From the cell containing the given text, extract its center point as [x, y] coordinate. 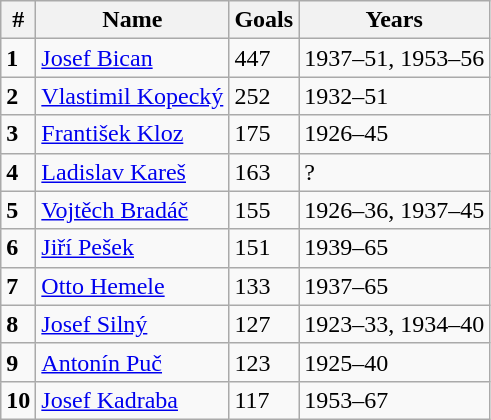
1939–65 [394, 248]
133 [264, 286]
Antonín Puč [132, 362]
1932–51 [394, 96]
151 [264, 248]
1 [18, 58]
Otto Hemele [132, 286]
127 [264, 324]
1937–65 [394, 286]
10 [18, 400]
Vlastimil Kopecký [132, 96]
Name [132, 20]
Josef Bican [132, 58]
1926–36, 1937–45 [394, 210]
František Kloz [132, 134]
1926–45 [394, 134]
2 [18, 96]
Josef Silný [132, 324]
1953–67 [394, 400]
5 [18, 210]
1937–51, 1953–56 [394, 58]
8 [18, 324]
Years [394, 20]
9 [18, 362]
? [394, 172]
163 [264, 172]
Ladislav Kareš [132, 172]
123 [264, 362]
Goals [264, 20]
252 [264, 96]
7 [18, 286]
3 [18, 134]
Vojtěch Bradáč [132, 210]
Josef Kadraba [132, 400]
175 [264, 134]
Jiří Pešek [132, 248]
4 [18, 172]
1923–33, 1934–40 [394, 324]
447 [264, 58]
117 [264, 400]
# [18, 20]
1925–40 [394, 362]
155 [264, 210]
6 [18, 248]
